Return the (X, Y) coordinate for the center point of the cell that contains the specified text.  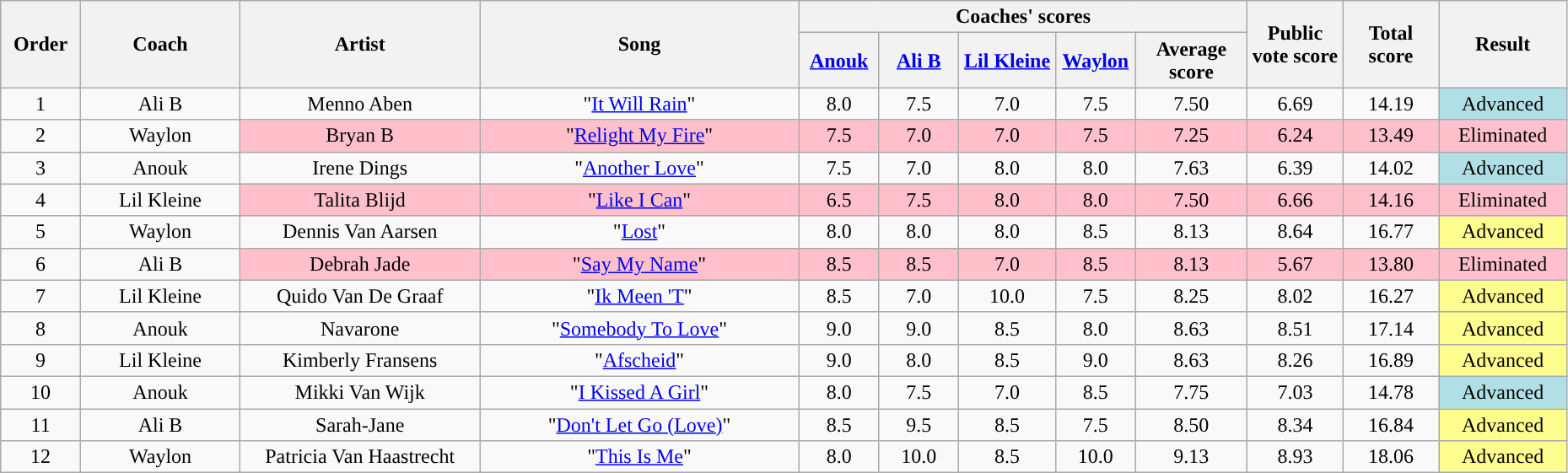
Navarone (360, 328)
Debrah Jade (360, 264)
3 (40, 168)
Mikki Van Wijk (360, 392)
13.80 (1391, 264)
Order (40, 44)
Average score (1191, 61)
"Don't Let Go (Love)" (639, 424)
6.5 (838, 200)
Coaches' scores (1022, 17)
Dennis Van Aarsen (360, 232)
8.51 (1296, 328)
Menno Aben (360, 104)
8.26 (1296, 360)
"Lost" (639, 232)
14.19 (1391, 104)
13.49 (1391, 136)
Result (1503, 44)
7.03 (1296, 392)
8.64 (1296, 232)
"This Is Me" (639, 457)
16.77 (1391, 232)
2 (40, 136)
Bryan B (360, 136)
10 (40, 392)
6.24 (1296, 136)
"Somebody To Love" (639, 328)
Talita Blijd (360, 200)
6.69 (1296, 104)
1 (40, 104)
6 (40, 264)
8.25 (1191, 296)
"Ik Meen 'T" (639, 296)
"Another Love" (639, 168)
"Say My Name" (639, 264)
"Like I Can" (639, 200)
"It Will Rain" (639, 104)
7.25 (1191, 136)
6.39 (1296, 168)
8.93 (1296, 457)
"I Kissed A Girl" (639, 392)
Artist (360, 44)
11 (40, 424)
14.02 (1391, 168)
Coach (160, 44)
Irene Dings (360, 168)
Kimberly Fransens (360, 360)
8 (40, 328)
"Relight My Fire" (639, 136)
12 (40, 457)
5.67 (1296, 264)
Total score (1391, 44)
14.16 (1391, 200)
Song (639, 44)
16.27 (1391, 296)
7 (40, 296)
5 (40, 232)
9.5 (919, 424)
9.13 (1191, 457)
7.75 (1191, 392)
6.66 (1296, 200)
Sarah-Jane (360, 424)
Patricia Van Haastrecht (360, 457)
16.84 (1391, 424)
18.06 (1391, 457)
"Afscheid" (639, 360)
4 (40, 200)
8.02 (1296, 296)
16.89 (1391, 360)
17.14 (1391, 328)
8.34 (1296, 424)
9 (40, 360)
14.78 (1391, 392)
Public vote score (1296, 44)
Quido Van De Graaf (360, 296)
7.63 (1191, 168)
8.50 (1191, 424)
